Scan for the cell matching the given text and deliver its (x, y) coordinate at center. 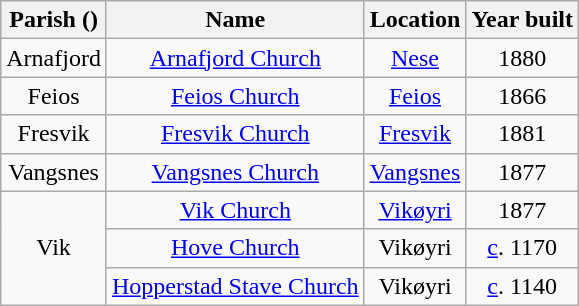
Name (235, 20)
Nese (415, 58)
Vik Church (235, 210)
Arnafjord (54, 58)
1880 (522, 58)
Year built (522, 20)
Location (415, 20)
c. 1140 (522, 286)
Feios Church (235, 96)
Hopperstad Stave Church (235, 286)
Vik (54, 248)
Parish () (54, 20)
Arnafjord Church (235, 58)
c. 1170 (522, 248)
Vangsnes Church (235, 172)
1881 (522, 134)
Fresvik Church (235, 134)
Hove Church (235, 248)
1866 (522, 96)
